Identify which cell holds the provided text, then report its (X, Y) central coordinate. 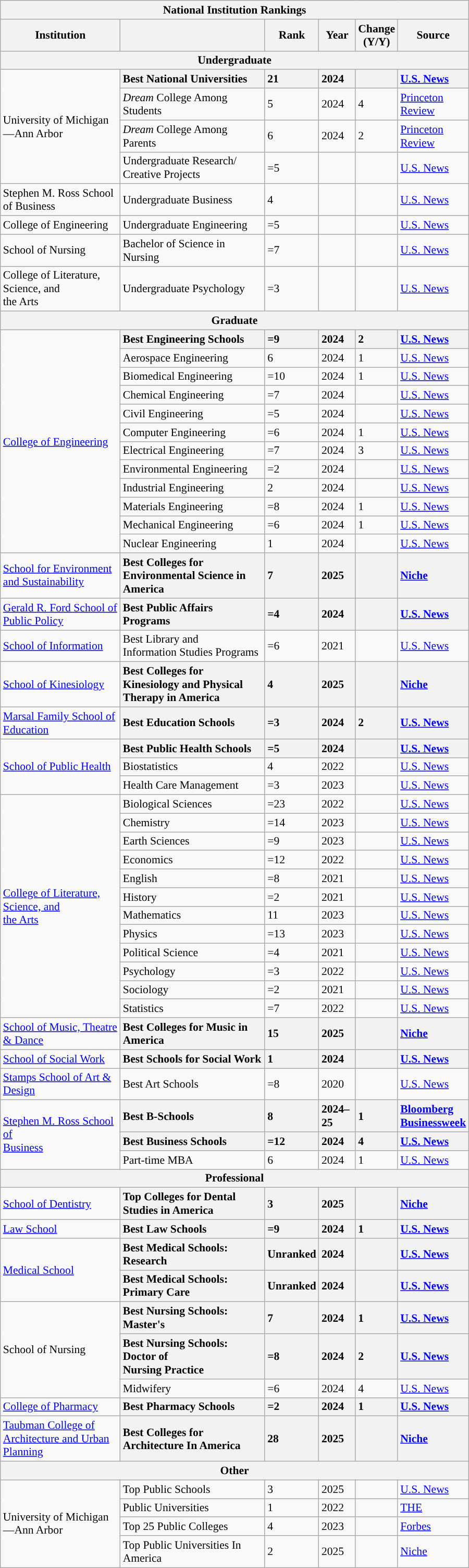
Best Art Schools (193, 1084)
Marsal Family School of Education (60, 723)
Year (337, 35)
Stephen M. Ross School of Business (60, 200)
Professional (234, 1178)
Best Law Schools (193, 1229)
Best National Universities (193, 79)
Best Engineering Schools (193, 340)
Environmental Engineering (193, 469)
8 (292, 1116)
Top 25 Public Colleges (193, 1527)
Biostatistics (193, 767)
Best Pharmacy Schools (193, 1407)
Best Colleges for Music in America (193, 1034)
School of Music, Theatre & Dance (60, 1034)
Best Schools for Social Work (193, 1059)
Institution (60, 35)
Dream College Among Parents (193, 136)
Other (234, 1471)
School for Environment and Sustainability (60, 576)
Stamps School of Art & Design (60, 1084)
Top Public Universities In America (193, 1551)
Part-time MBA (193, 1160)
Law School (60, 1229)
Bloomberg Businessweek (433, 1116)
Undergraduate Psychology (193, 289)
College of Pharmacy (60, 1407)
School of Public Health (60, 767)
28 (292, 1439)
Industrial Engineering (193, 488)
21 (292, 79)
Stephen M. Ross School ofBusiness (60, 1135)
Undergraduate (234, 61)
Best Colleges for Architecture In America (193, 1439)
=13 (292, 934)
English (193, 878)
Dream College Among Students (193, 104)
Graduate (234, 321)
Civil Engineering (193, 414)
Chemistry (193, 823)
Medical School (60, 1270)
5 (292, 104)
Source (433, 35)
Best Colleges for Environmental Science in America (193, 576)
Best Medical Schools: Primary Care (193, 1286)
Best Library andInformation Studies Programs (193, 646)
Chemical Engineering (193, 395)
Best Public Affairs Programs (193, 614)
Computer Engineering (193, 432)
Mechanical Engineering (193, 525)
Best Medical Schools: Research (193, 1254)
National Institution Rankings (234, 10)
Top Colleges for Dental Studies in America (193, 1204)
Forbes (433, 1527)
Best Public Health Schools (193, 749)
Gerald R. Ford School of Public Policy (60, 614)
Statistics (193, 1009)
Undergraduate Engineering (193, 225)
Midwifery (193, 1389)
Biomedical Engineering (193, 377)
School of Social Work (60, 1059)
Change(Y/Y) (376, 35)
Psychology (193, 971)
Rank (292, 35)
Aerospace Engineering (193, 358)
Sociology (193, 990)
11 (292, 915)
School of Dentistry (60, 1204)
Earth Sciences (193, 841)
Materials Engineering (193, 506)
=23 (292, 804)
Political Science (193, 953)
School of Kinesiology (60, 684)
Best Nursing Schools: Doctor ofNursing Practice (193, 1356)
Nuclear Engineering (193, 544)
Bachelor of Science in Nursing (193, 250)
Economics (193, 860)
Best B-Schools (193, 1116)
School of Information (60, 646)
Best Nursing Schools: Master's (193, 1318)
Undergraduate Business (193, 200)
15 (292, 1034)
=10 (292, 377)
2020 (337, 1084)
Electrical Engineering (193, 451)
Health Care Management (193, 786)
Mathematics (193, 915)
Public Universities (193, 1508)
Biological Sciences (193, 804)
Physics (193, 934)
Best Business Schools (193, 1141)
Taubman College of Architecture and Urban Planning (60, 1439)
2024–25 (337, 1116)
Top Public Schools (193, 1489)
Best Education Schools (193, 723)
=14 (292, 823)
Undergraduate Research/Creative Projects (193, 168)
Best Colleges for Kinesiology and Physical Therapy in America (193, 684)
THE (433, 1508)
History (193, 897)
